Identify which cell holds the provided text, then report its [x, y] central coordinate. 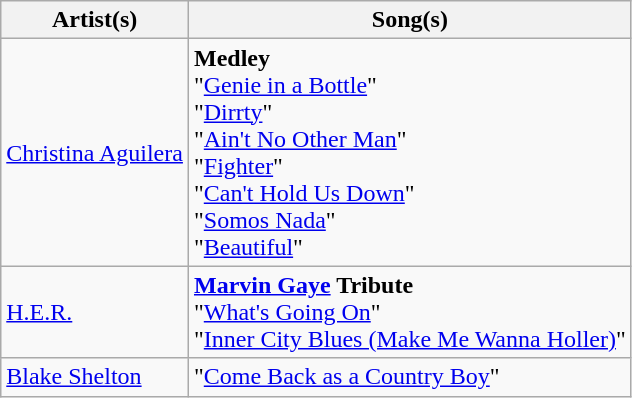
Marvin Gaye Tribute"What's Going On""Inner City Blues (Make Me Wanna Holler)" [410, 312]
H.E.R. [95, 312]
Medley"Genie in a Bottle""Dirrty""Ain't No Other Man""Fighter""Can't Hold Us Down""Somos Nada""Beautiful" [410, 152]
Song(s) [410, 20]
Blake Shelton [95, 377]
Christina Aguilera [95, 152]
Artist(s) [95, 20]
"Come Back as a Country Boy" [410, 377]
